Detect which cell encompasses the target text, then output its (x, y) center coordinate. 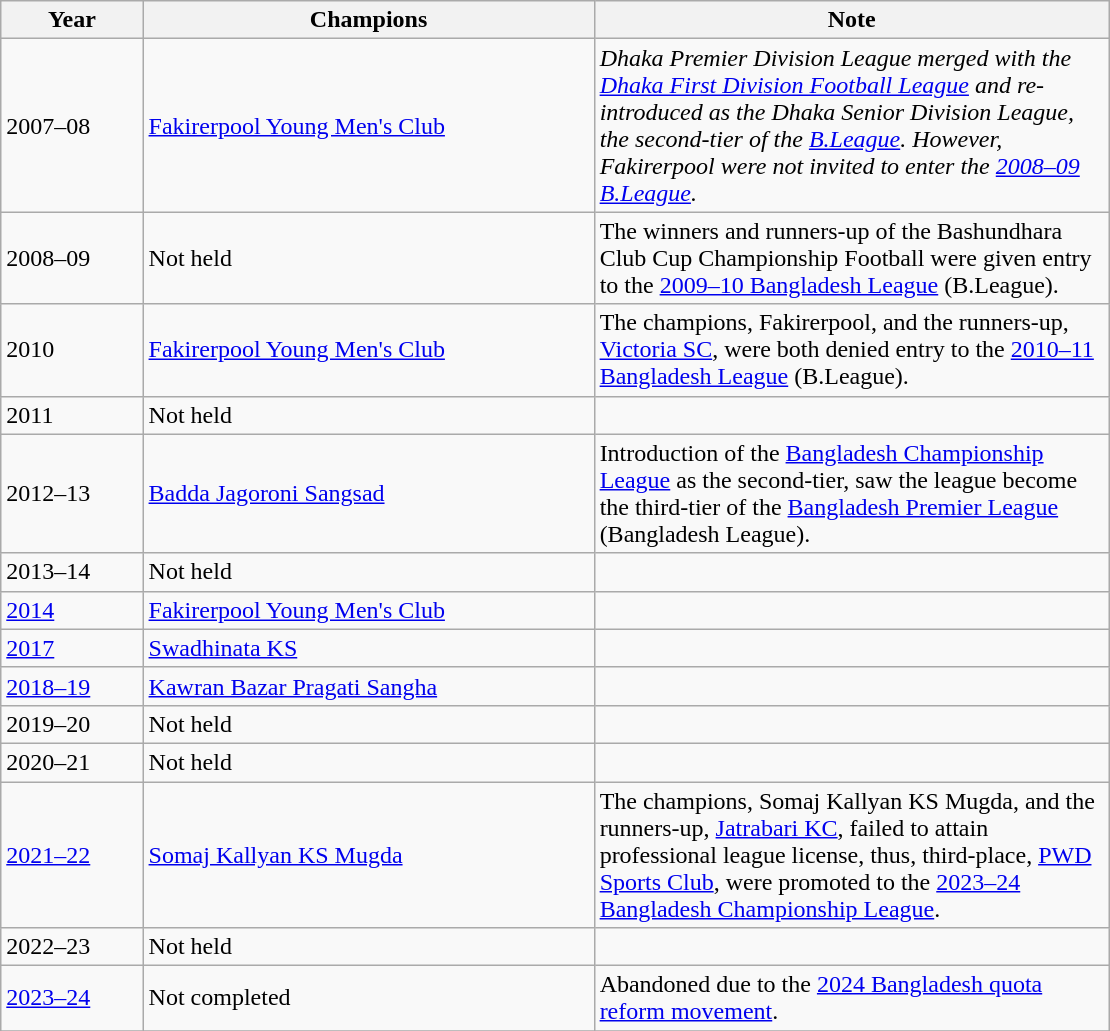
2007–08 (72, 126)
Badda Jagoroni Sangsad (368, 494)
2013–14 (72, 572)
2019–20 (72, 724)
The champions, Fakirerpool, and the runners-up, Victoria SC, were both denied entry to the 2010–11 Bangladesh League (B.League). (852, 350)
Swadhinata KS (368, 648)
2018–19 (72, 686)
Year (72, 20)
2021–22 (72, 855)
Champions (368, 20)
The winners and runners-up of the Bashundhara Club Cup Championship Football were given entry to the 2009–10 Bangladesh League (B.League). (852, 258)
Somaj Kallyan KS Mugda (368, 855)
2020–21 (72, 762)
2010 (72, 350)
2008–09 (72, 258)
2022–23 (72, 947)
Note (852, 20)
2012–13 (72, 494)
Not completed (368, 998)
2017 (72, 648)
Kawran Bazar Pragati Sangha (368, 686)
2011 (72, 415)
2014 (72, 610)
2023–24 (72, 998)
Abandoned due to the 2024 Bangladesh quota reform movement. (852, 998)
